Determine the (X, Y) coordinate at the center of the cell enclosing the given text.  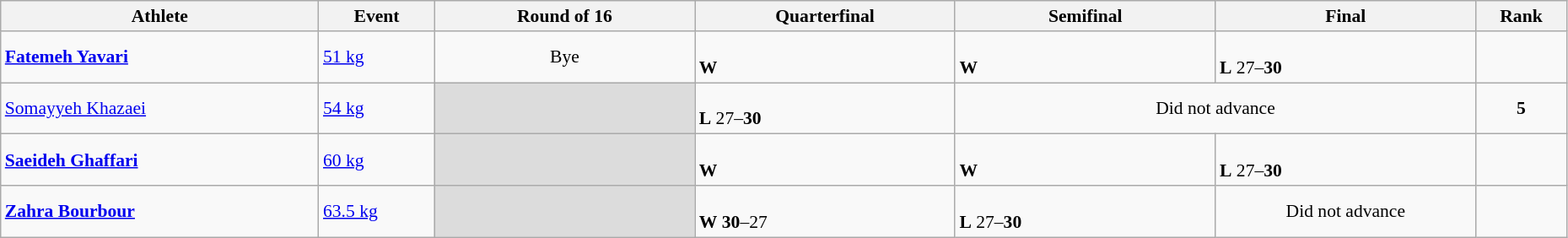
Bye (565, 57)
63.5 kg (376, 211)
60 kg (376, 160)
Round of 16 (565, 16)
Event (376, 16)
W 30–27 (825, 211)
Somayyeh Khazaei (160, 108)
Quarterfinal (825, 16)
Rank (1522, 16)
5 (1522, 108)
Athlete (160, 16)
Semifinal (1085, 16)
Zahra Bourbour (160, 211)
51 kg (376, 57)
Fatemeh Yavari (160, 57)
Final (1346, 16)
54 kg (376, 108)
Saeideh Ghaffari (160, 160)
